Extract the [x, y] coordinate from the center of the cell holding the provided text.  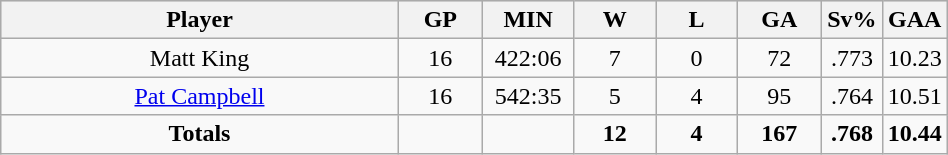
.768 [852, 134]
422:06 [528, 58]
7 [615, 58]
Totals [200, 134]
Sv% [852, 20]
L [696, 20]
GAA [914, 20]
.773 [852, 58]
12 [615, 134]
10.44 [914, 134]
95 [780, 96]
10.23 [914, 58]
542:35 [528, 96]
72 [780, 58]
Pat Campbell [200, 96]
GA [780, 20]
Matt King [200, 58]
10.51 [914, 96]
GP [440, 20]
.764 [852, 96]
5 [615, 96]
MIN [528, 20]
Player [200, 20]
W [615, 20]
167 [780, 134]
0 [696, 58]
